Provide the [X, Y] coordinate of the cell's center where the given text is located.  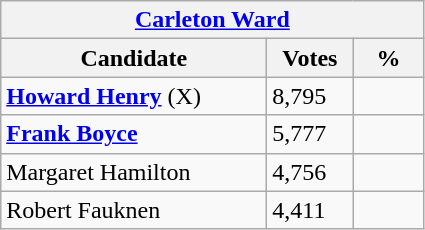
5,777 [310, 134]
4,411 [310, 210]
Robert Fauknen [134, 210]
Votes [310, 58]
Frank Boyce [134, 134]
% [388, 58]
Howard Henry (X) [134, 96]
Carleton Ward [212, 20]
8,795 [310, 96]
Margaret Hamilton [134, 172]
4,756 [310, 172]
Candidate [134, 58]
